Output the (X, Y) coordinate of the center of the cell containing the given text.  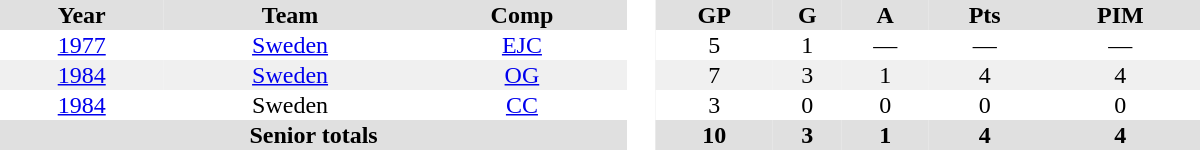
G (806, 15)
10 (714, 135)
Year (82, 15)
Comp (522, 15)
1977 (82, 45)
PIM (1120, 15)
EJC (522, 45)
Team (290, 15)
Senior totals (314, 135)
CC (522, 105)
OG (522, 75)
5 (714, 45)
7 (714, 75)
Pts (985, 15)
GP (714, 15)
A (886, 15)
